Return the [x, y] coordinate for the center point of the cell that contains the specified text.  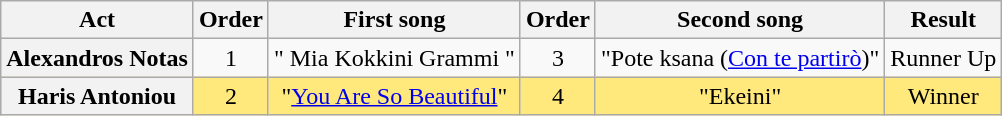
Runner Up [944, 58]
Second song [740, 20]
" Mia Kokkini Grammi " [394, 58]
Act [98, 20]
"You Are So Beautiful" [394, 96]
"Ekeini" [740, 96]
4 [558, 96]
Winner [944, 96]
First song [394, 20]
2 [230, 96]
1 [230, 58]
Alexandros Notas [98, 58]
Result [944, 20]
"Pote ksana (Con te partirò)" [740, 58]
3 [558, 58]
Haris Antoniou [98, 96]
